Output the (X, Y) coordinate of the center of the cell containing the given text.  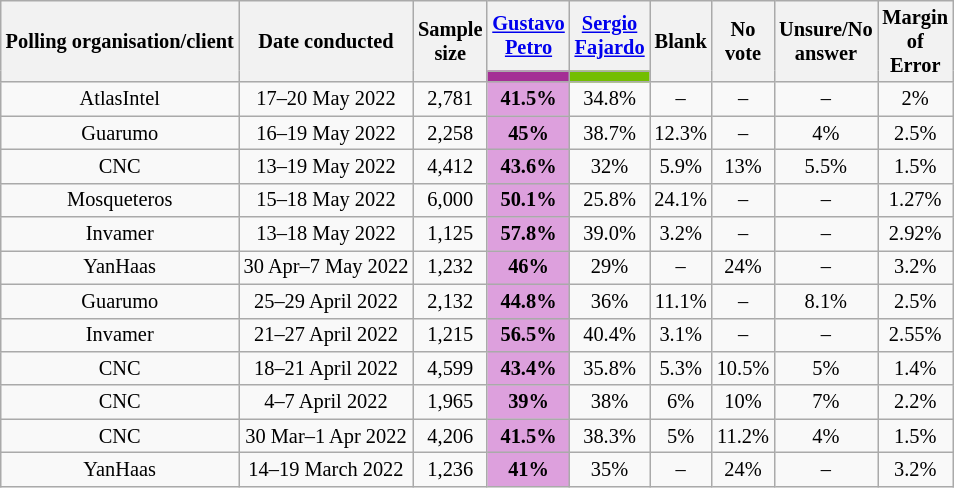
2.2% (916, 402)
32% (610, 166)
17–20 May 2022 (326, 99)
34.8% (610, 99)
8.1% (826, 301)
Samplesize (450, 41)
35% (610, 469)
AtlasIntel (120, 99)
25–29 April 2022 (326, 301)
21–27 April 2022 (326, 335)
14–19 March 2022 (326, 469)
41% (528, 469)
30 Mar–1 Apr 2022 (326, 436)
16–19 May 2022 (326, 133)
11.1% (681, 301)
Gustavo Petro (528, 35)
29% (610, 267)
12.3% (681, 133)
1,965 (450, 402)
38.3% (610, 436)
15–18 May 2022 (326, 200)
1,232 (450, 267)
46% (528, 267)
2% (916, 99)
5.5% (826, 166)
4,599 (450, 368)
4,206 (450, 436)
1,236 (450, 469)
11.2% (743, 436)
44.8% (528, 301)
45% (528, 133)
5.3% (681, 368)
36% (610, 301)
50.1% (528, 200)
24.1% (681, 200)
7% (826, 402)
56.5% (528, 335)
43.6% (528, 166)
10.5% (743, 368)
2.92% (916, 234)
38.7% (610, 133)
No vote (743, 41)
13–18 May 2022 (326, 234)
Blank (681, 41)
2.55% (916, 335)
5.9% (681, 166)
6,000 (450, 200)
Margin of Error (916, 41)
30 Apr–7 May 2022 (326, 267)
39% (528, 402)
6% (681, 402)
1,125 (450, 234)
Unsure/No answer (826, 41)
2,132 (450, 301)
1.4% (916, 368)
18–21 April 2022 (326, 368)
4,412 (450, 166)
43.4% (528, 368)
Mosqueteros (120, 200)
Sergio Fajardo (610, 35)
2,258 (450, 133)
1.27% (916, 200)
Polling organisation/client (120, 41)
35.8% (610, 368)
13% (743, 166)
Date conducted (326, 41)
10% (743, 402)
57.8% (528, 234)
3.1% (681, 335)
13–19 May 2022 (326, 166)
1,215 (450, 335)
40.4% (610, 335)
2,781 (450, 99)
4–7 April 2022 (326, 402)
25.8% (610, 200)
39.0% (610, 234)
38% (610, 402)
